Determine the (x, y) coordinate at the center of the cell enclosing the given text.  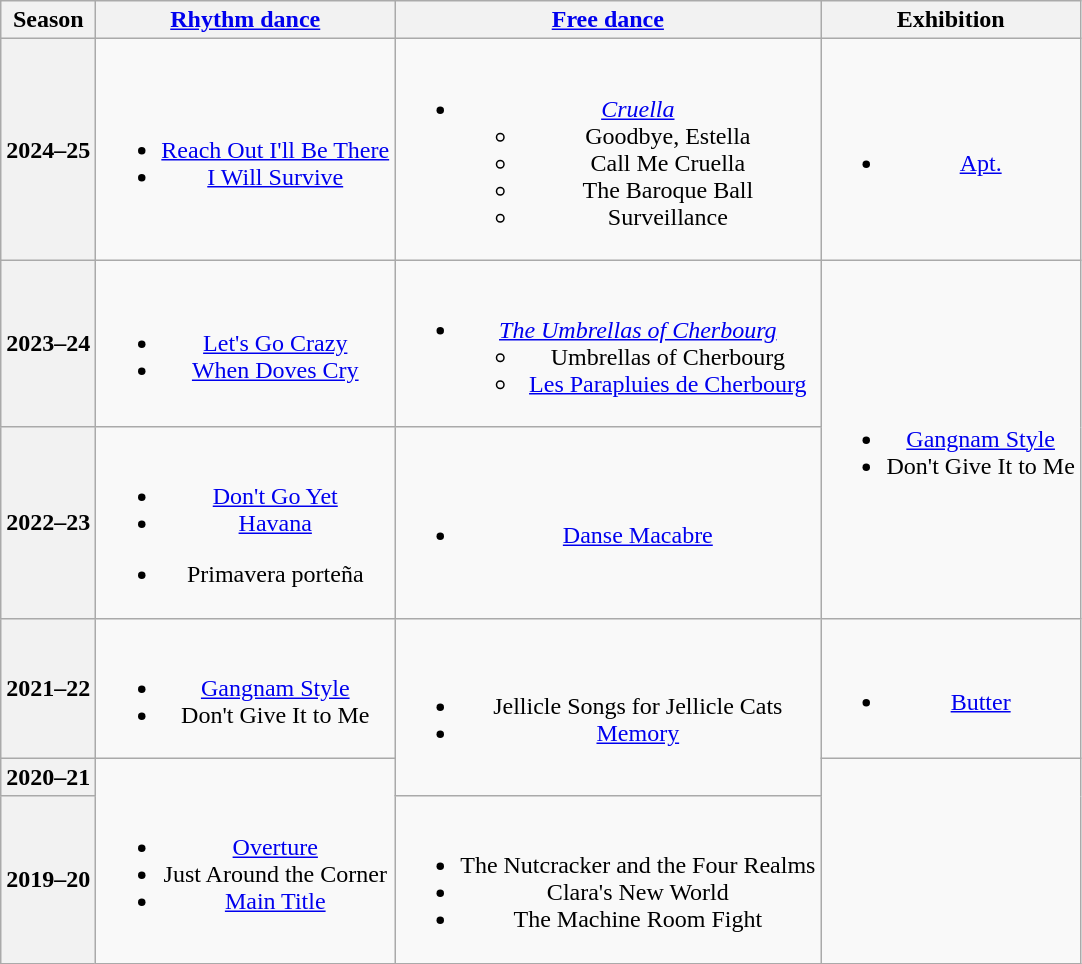
Reach Out I'll Be There I Will Survive (246, 150)
The Nutcracker and the Four RealmsClara's New WorldThe Machine Room Fight (608, 880)
Don't Go Yet Havana Primavera porteña (246, 522)
2022–23 (48, 522)
2021–22 (48, 688)
CruellaGoodbye, Estella Call Me Cruella The Baroque BallSurveillance (608, 150)
Jellicle Songs for Jellicle CatsMemory (608, 707)
The Umbrellas of Cherbourg Umbrellas of Cherbourg Les Parapluies de Cherbourg (608, 344)
2020–21 (48, 777)
Rhythm dance (246, 20)
Danse Macabre (608, 522)
Season (48, 20)
Free dance (608, 20)
2023–24 (48, 344)
Apt. (950, 150)
Exhibition (950, 20)
2019–20 (48, 880)
Butter (950, 688)
Let's Go CrazyWhen Doves Cry (246, 344)
Overture Just Around the Corner Main Title (246, 860)
2024–25 (48, 150)
